Find where the given text appears and provide that cell's center as (X, Y) coordinate. 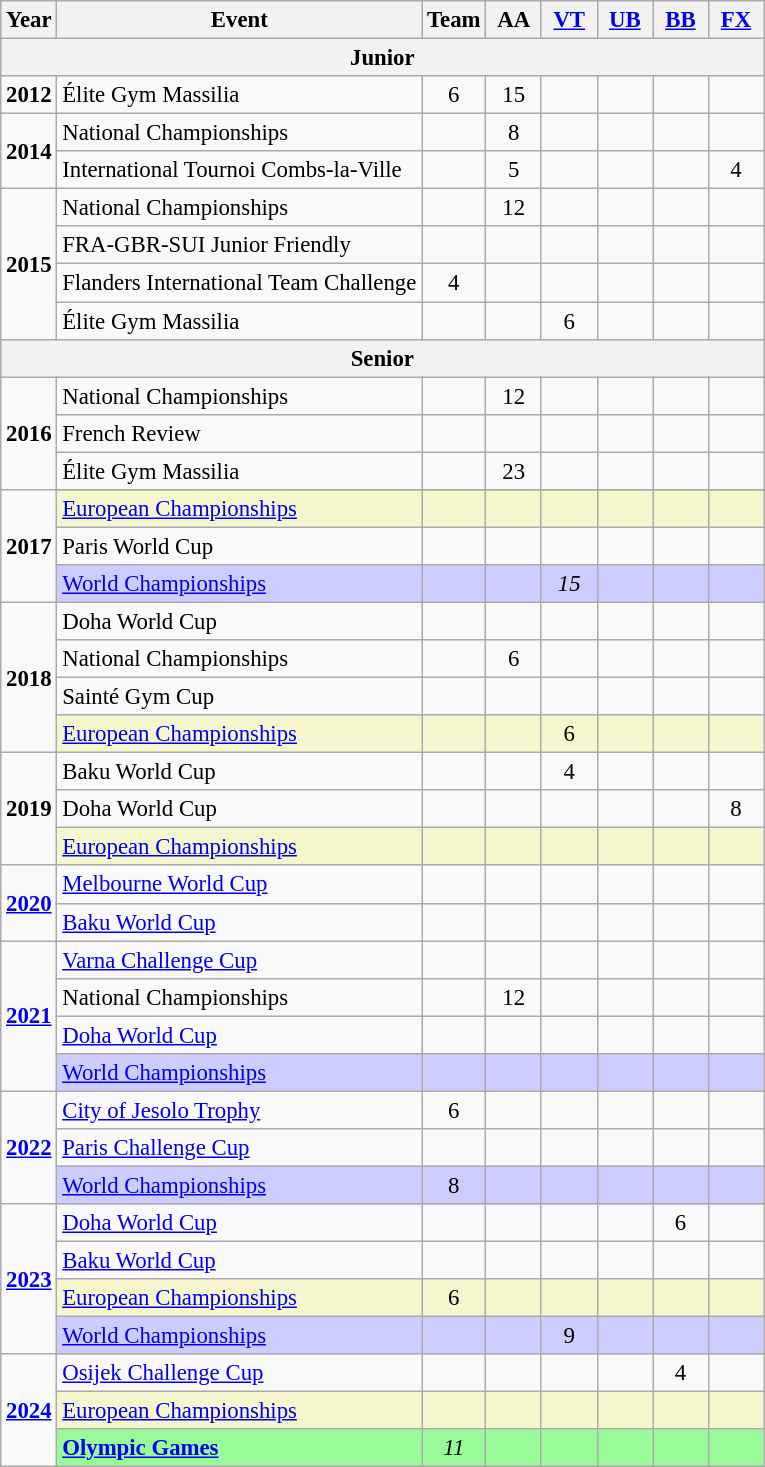
City of Jesolo Trophy (240, 1110)
Varna Challenge Cup (240, 960)
5 (514, 170)
UB (625, 20)
2023 (29, 1279)
2014 (29, 152)
2020 (29, 904)
2015 (29, 264)
Event (240, 20)
Year (29, 20)
2017 (29, 546)
2019 (29, 810)
9 (569, 1336)
FX (736, 20)
2018 (29, 677)
Team (454, 20)
AA (514, 20)
Flanders International Team Challenge (240, 283)
Sainté Gym Cup (240, 697)
2012 (29, 95)
23 (514, 471)
Osijek Challenge Cup (240, 1373)
FRA-GBR-SUI Junior Friendly (240, 245)
Senior (382, 358)
Junior (382, 58)
BB (681, 20)
French Review (240, 433)
2021 (29, 1016)
Melbourne World Cup (240, 885)
2022 (29, 1148)
2016 (29, 434)
International Tournoi Combs-la-Ville (240, 170)
Paris World Cup (240, 546)
Paris Challenge Cup (240, 1148)
VT (569, 20)
2024 (29, 1410)
